Find where the given text appears and provide that cell's center as [X, Y] coordinate. 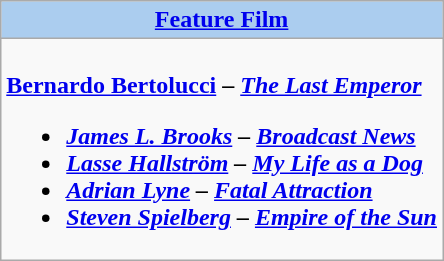
Feature Film [222, 20]
